Locate the cell with the specified text and output its [x, y] center coordinate. 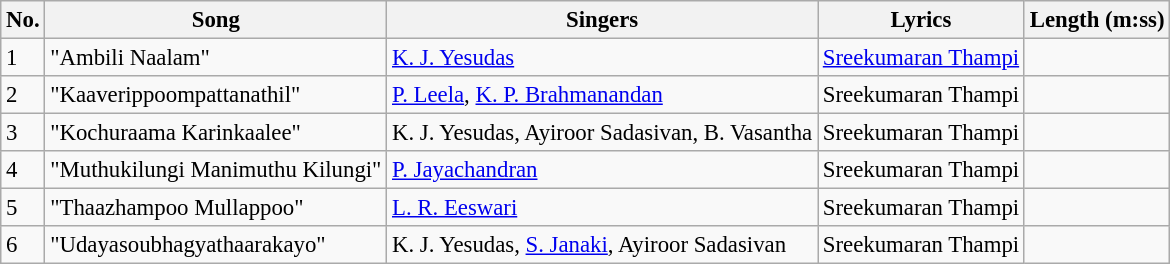
"Kochuraama Karinkaalee" [216, 133]
2 [23, 95]
No. [23, 20]
Song [216, 20]
5 [23, 208]
Lyrics [922, 20]
K. J. Yesudas, Ayiroor Sadasivan, B. Vasantha [602, 133]
1 [23, 58]
"Kaaverippoompattanathil" [216, 95]
"Thaazhampoo Mullappoo" [216, 208]
P. Leela, K. P. Brahmanandan [602, 95]
"Udayasoubhagyathaarakayo" [216, 245]
Singers [602, 20]
K. J. Yesudas, S. Janaki, Ayiroor Sadasivan [602, 245]
L. R. Eeswari [602, 208]
Length (m:ss) [1096, 20]
"Muthukilungi Manimuthu Kilungi" [216, 170]
3 [23, 133]
4 [23, 170]
P. Jayachandran [602, 170]
"Ambili Naalam" [216, 58]
K. J. Yesudas [602, 58]
6 [23, 245]
